Identify which cell holds the provided text, then report its [X, Y] central coordinate. 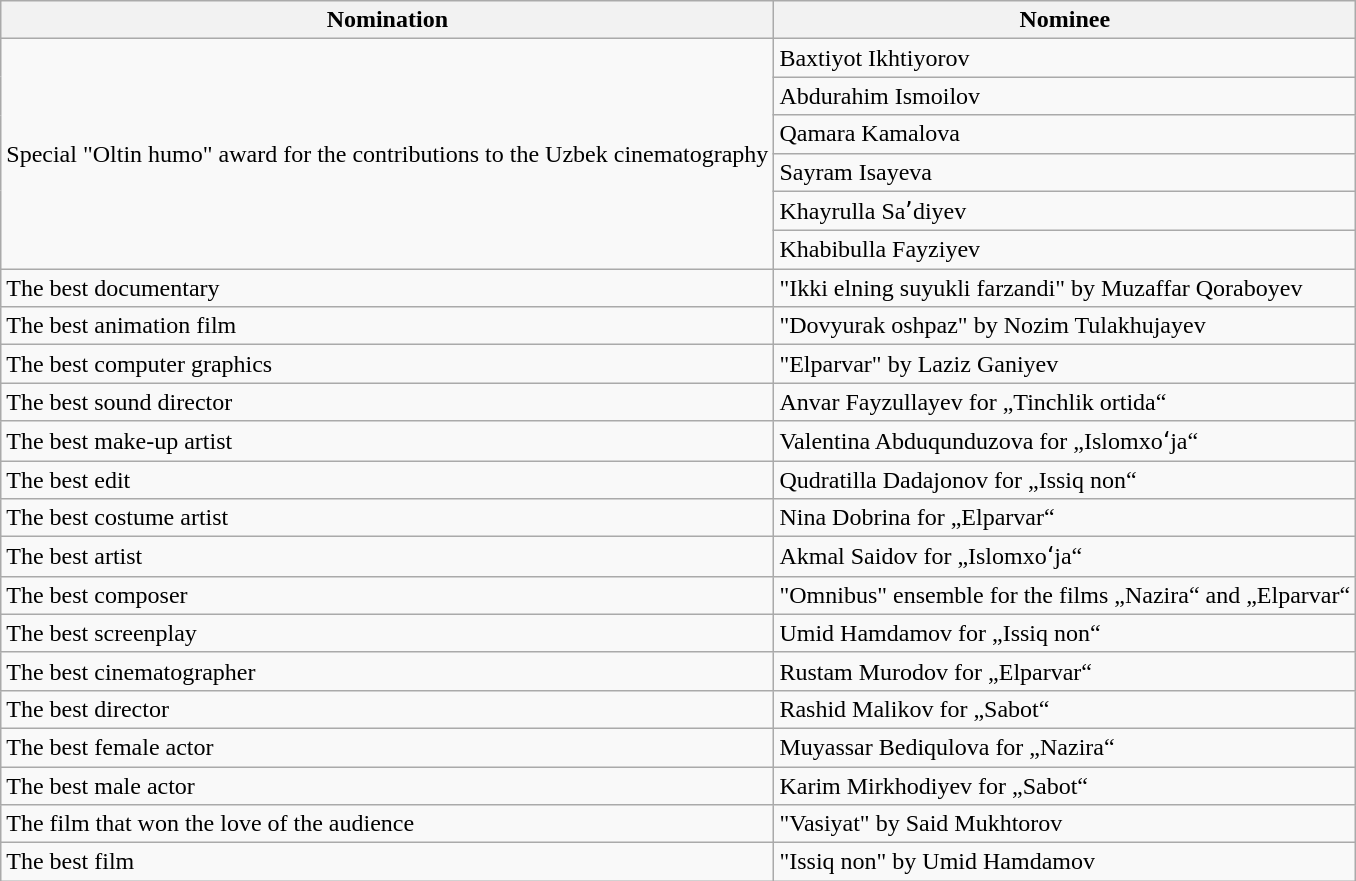
The best cinematographer [388, 671]
Umid Hamdamov for „Issiq non“ [1065, 633]
"Dovyurak oshpaz" by Nozim Tulakhujayev [1065, 326]
Karim Mirkhodiyev for „Sabot“ [1065, 785]
Muyassar Bediqulova for „Nazira“ [1065, 747]
Nina Dobrina for „Elparvar“ [1065, 518]
Rustam Murodov for „Elparvar“ [1065, 671]
Nominee [1065, 20]
The best film [388, 862]
The best composer [388, 595]
The best edit [388, 479]
The best costume artist [388, 518]
The best artist [388, 557]
The best director [388, 709]
Baxtiyot Ikhtiyorov [1065, 58]
The best documentary [388, 288]
Nomination [388, 20]
The best screenplay [388, 633]
"Issiq non" by Umid Hamdamov [1065, 862]
The film that won the love of the audience [388, 824]
"Elparvar" by Laziz Ganiyev [1065, 364]
Khabibulla Fayziyev [1065, 250]
Rashid Malikov for „Sabot“ [1065, 709]
The best computer graphics [388, 364]
Qamara Kamalova [1065, 134]
The best female actor [388, 747]
Abdurahim Ismoilov [1065, 96]
Anvar Fayzullayev for „Tinchlik ortida“ [1065, 402]
Sayram Isayeva [1065, 172]
Qudratilla Dadajonov for „Issiq non“ [1065, 479]
Khayrulla Saʼdiyev [1065, 211]
The best sound director [388, 402]
The best animation film [388, 326]
"Ikki elning suyukli farzandi" by Muzaffar Qoraboyev [1065, 288]
Special "Oltin humo" award for the contributions to the Uzbek cinematography [388, 154]
Valentina Abduqunduzova for „Islomxoʻja“ [1065, 441]
"Vasiyat" by Said Mukhtorov [1065, 824]
Akmal Saidov for „Islomxoʻja“ [1065, 557]
The best make-up artist [388, 441]
The best male actor [388, 785]
"Omnibus" ensemble for the films „Nazira“ and „Elparvar“ [1065, 595]
